Find where the given text appears and provide that cell's center as (X, Y) coordinate. 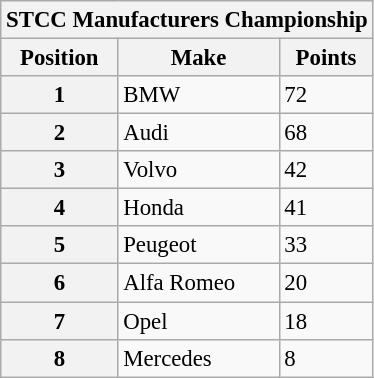
5 (60, 245)
Opel (198, 321)
42 (326, 170)
33 (326, 245)
2 (60, 133)
1 (60, 95)
Make (198, 58)
Mercedes (198, 358)
Peugeot (198, 245)
Points (326, 58)
68 (326, 133)
Position (60, 58)
Audi (198, 133)
Alfa Romeo (198, 283)
Honda (198, 208)
4 (60, 208)
72 (326, 95)
18 (326, 321)
41 (326, 208)
Volvo (198, 170)
6 (60, 283)
BMW (198, 95)
STCC Manufacturers Championship (187, 20)
7 (60, 321)
3 (60, 170)
20 (326, 283)
